Detect which cell encompasses the target text, then output its [X, Y] center coordinate. 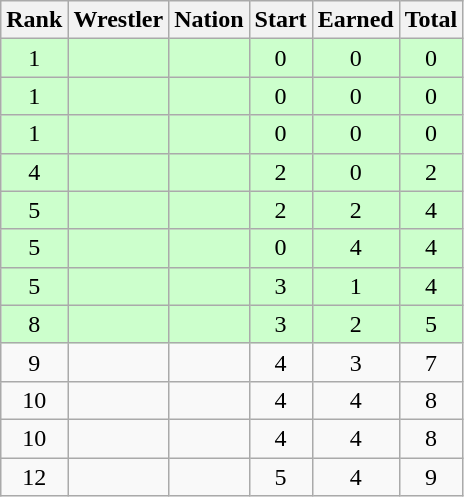
Nation [209, 20]
12 [34, 477]
Start [280, 20]
Rank [34, 20]
Wrestler [118, 20]
Earned [356, 20]
7 [431, 362]
Total [431, 20]
